Extract the [x, y] coordinate from the center of the cell holding the provided text.  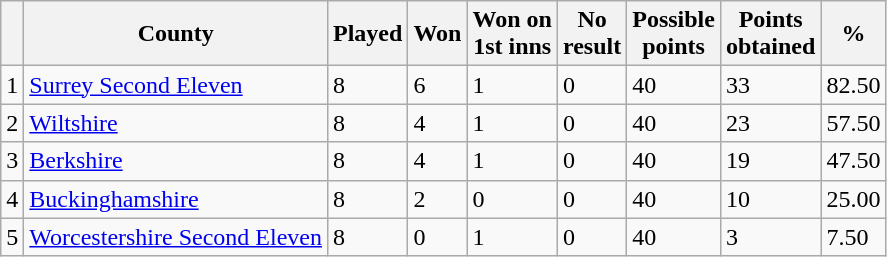
Buckinghamshire [176, 199]
23 [770, 123]
33 [770, 85]
Won [438, 34]
Possiblepoints [674, 34]
Noresult [592, 34]
County [176, 34]
19 [770, 161]
Played [367, 34]
Pointsobtained [770, 34]
25.00 [854, 199]
82.50 [854, 85]
% [854, 34]
10 [770, 199]
57.50 [854, 123]
6 [438, 85]
Won on1st inns [512, 34]
47.50 [854, 161]
5 [12, 237]
7.50 [854, 237]
Worcestershire Second Eleven [176, 237]
Berkshire [176, 161]
Wiltshire [176, 123]
Surrey Second Eleven [176, 85]
